Provide the (X, Y) coordinate of the cell's center where the given text is located.  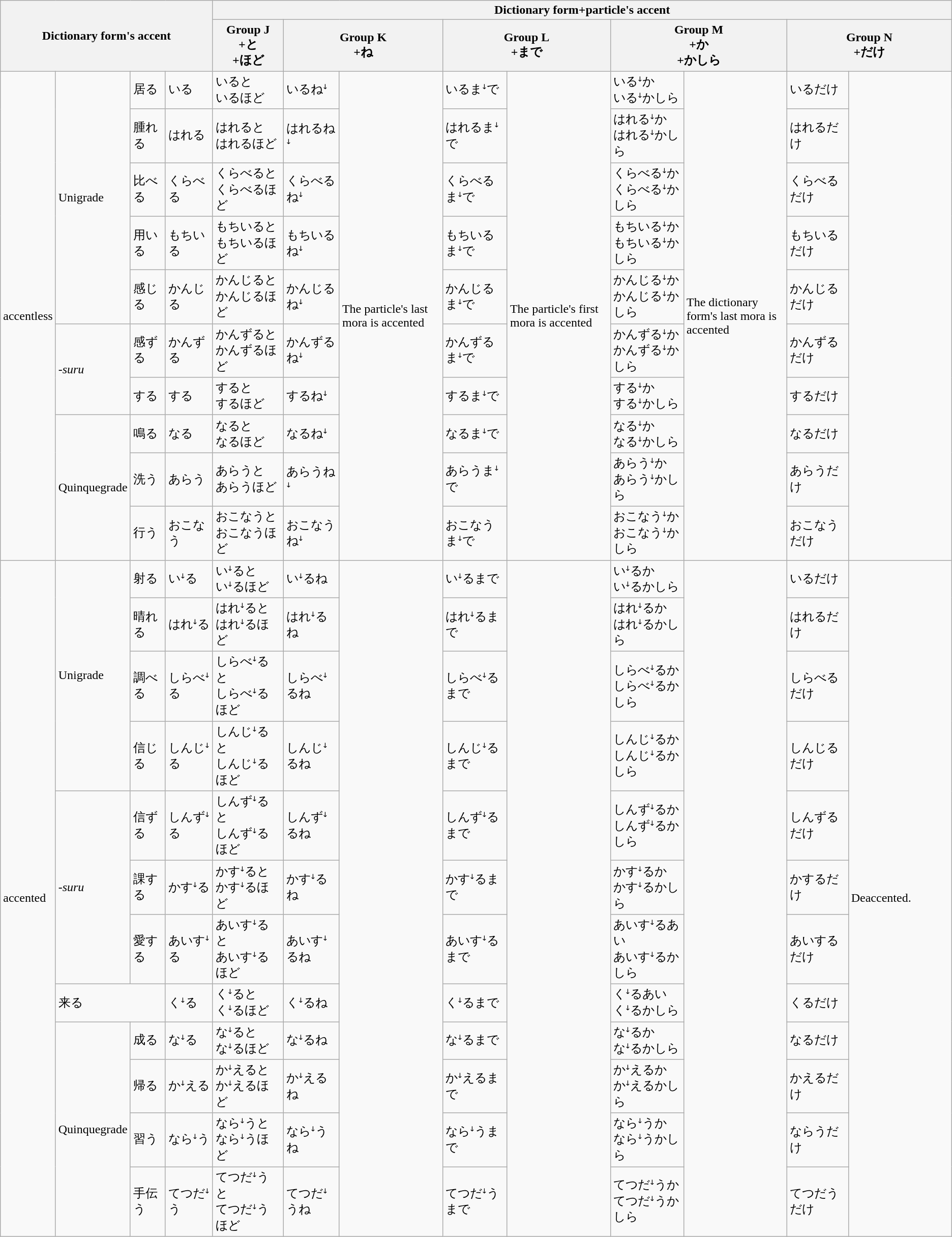
かするだけ (818, 888)
くꜜるあいくꜜるかしら (647, 1003)
なるꜜかなるꜜかしら (647, 434)
課する (147, 888)
かすꜜるまで (475, 888)
しんじꜜる (189, 756)
かんずるだけ (818, 350)
成る (147, 1040)
しんじꜜるね (312, 756)
あらうねꜜ (312, 480)
なる (189, 434)
くらべるだけ (818, 190)
するだけ (818, 396)
かんじるだけ (818, 297)
あいすꜜるね (312, 949)
しらべꜜる (189, 687)
かんずるまꜜで (475, 350)
なるねꜜ (312, 434)
しんじるだけ (818, 756)
かすꜜるかかすꜜるかしら (647, 888)
来る (110, 1003)
ならꜜうね (312, 1140)
いるといるほど (248, 90)
あいすꜜるあいあいすꜜるかしら (647, 949)
なるまꜜで (475, 434)
Group K+ね (363, 46)
しらべるだけ (818, 687)
かすꜜる (189, 888)
しらべꜜるまで (475, 687)
てつだꜜうかてつだꜜうかしら (647, 1201)
しんじꜜるまで (475, 756)
てつだꜜうね (312, 1201)
はれꜜるとはれꜜるほど (248, 625)
比べる (147, 190)
いꜜる (189, 579)
居る (147, 90)
accented (28, 898)
かんじるねꜜ (312, 297)
しんじꜜるとしんじꜜるほど (248, 756)
いꜜるといꜜるほど (248, 579)
かんずるとかんずるほど (248, 350)
おこなうꜜかおこなうꜜかしら (647, 533)
もちいるねꜜ (312, 243)
なꜜるまで (475, 1040)
ならꜜうまで (475, 1140)
かꜜえるね (312, 1086)
用いる (147, 243)
ならꜜうとならꜜうほど (248, 1140)
Dictionary form's accent (107, 36)
しんずꜜるかしんずꜜるかしら (647, 826)
かꜜえる (189, 1086)
するとするほど (248, 396)
はれꜜるかはれꜜるかしら (647, 625)
おこなうとおこなうほど (248, 533)
かんずるねꜜ (312, 350)
あらう (189, 480)
はれるまꜜで (475, 136)
かんじるとかんじるほど (248, 297)
くꜜるとくꜜるほど (248, 1003)
もちいるまꜜで (475, 243)
ならꜜうかならꜜうかしら (647, 1140)
なꜜるとなꜜるほど (248, 1040)
するねꜜ (312, 396)
くらべるꜜかくらべるꜜかしら (647, 190)
かんじるꜜかかんじるꜜかしら (647, 297)
信じる (147, 756)
てつだうだけ (818, 1201)
おこなうまꜜで (475, 533)
Group M+か+かしら (699, 46)
もちいるꜜかもちいるꜜかしら (647, 243)
The particle's last mora is accented (391, 315)
はれꜜるまで (475, 625)
いꜜるね (312, 579)
もちいるともちいるほど (248, 243)
かんじる (189, 297)
いるまꜜで (475, 90)
しんずるだけ (818, 826)
はれꜜる (189, 625)
あらうとあらうほど (248, 480)
てつだꜜうとてつだꜜうほど (248, 1201)
くꜜるね (312, 1003)
なꜜるね (312, 1040)
おこなうだけ (818, 533)
習う (147, 1140)
かんずるꜜかかんずるꜜかしら (647, 350)
はれる (189, 136)
行う (147, 533)
Dictionary form+particle's accent (582, 10)
しんずꜜる (189, 826)
ならうだけ (818, 1140)
しんずꜜるね (312, 826)
くらべる (189, 190)
するꜜかするꜜかしら (647, 396)
かんずる (189, 350)
おこなうねꜜ (312, 533)
あらうまꜜで (475, 480)
愛する (147, 949)
いる (189, 90)
調べる (147, 687)
くꜜる (189, 1003)
かえるだけ (818, 1086)
はれꜜるね (312, 625)
しらべꜜるね (312, 687)
感じる (147, 297)
くるだけ (818, 1003)
Deaccented. (900, 898)
てつだꜜう (189, 1201)
おこなう (189, 533)
くꜜるまで (475, 1003)
射る (147, 579)
あいすꜜるまで (475, 949)
鳴る (147, 434)
あいすꜜるとあいすꜜるほど (248, 949)
かすꜜるね (312, 888)
The particle's first mora is accented (558, 315)
ならꜜう (189, 1140)
あらうだけ (818, 480)
いるねꜜ (312, 90)
するまꜜで (475, 396)
手伝う (147, 1201)
Group J+と+ほど (248, 46)
かすꜜるとかすꜜるほど (248, 888)
あらうꜜかあらうꜜかしら (647, 480)
くらべるねꜜ (312, 190)
いꜜるまで (475, 579)
くらべるとくらべるほど (248, 190)
しらべꜜるとしらべꜜるほど (248, 687)
感ずる (147, 350)
晴れる (147, 625)
いꜜるかいꜜるかしら (647, 579)
かꜜえるとかꜜえるほど (248, 1086)
もちいる (189, 243)
帰る (147, 1086)
はれるとはれるほど (248, 136)
洗う (147, 480)
はれるねꜜ (312, 136)
はれるꜜかはれるꜜかしら (647, 136)
なꜜる (189, 1040)
しらべꜜるかしらべꜜるかしら (647, 687)
かꜜえるかかꜜえるかしら (647, 1086)
Group L+まで (526, 46)
腫れる (147, 136)
いるꜜかいるꜜかしら (647, 90)
あいするだけ (818, 949)
なるとなるほど (248, 434)
accentless (28, 315)
もちいるだけ (818, 243)
しんじꜜるかしんじꜜるかしら (647, 756)
しんずꜜるまで (475, 826)
なꜜるかなꜜるかしら (647, 1040)
しんずꜜるとしんずꜜるほど (248, 826)
Group N+だけ (870, 46)
あいすꜜる (189, 949)
信ずる (147, 826)
てつだꜜうまで (475, 1201)
かんじるまꜜで (475, 297)
くらべるまꜜで (475, 190)
The dictionary form's last mora is accented (735, 315)
かꜜえるまで (475, 1086)
